Determine the (X, Y) coordinate at the center of the cell enclosing the given text.  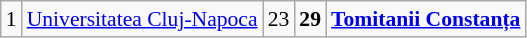
29 (310, 19)
Universitatea Cluj-Napoca (142, 19)
1 (12, 19)
23 (279, 19)
Tomitanii Constanța (426, 19)
